For the text-containing cell, return its midpoint in [X, Y] coordinate format. 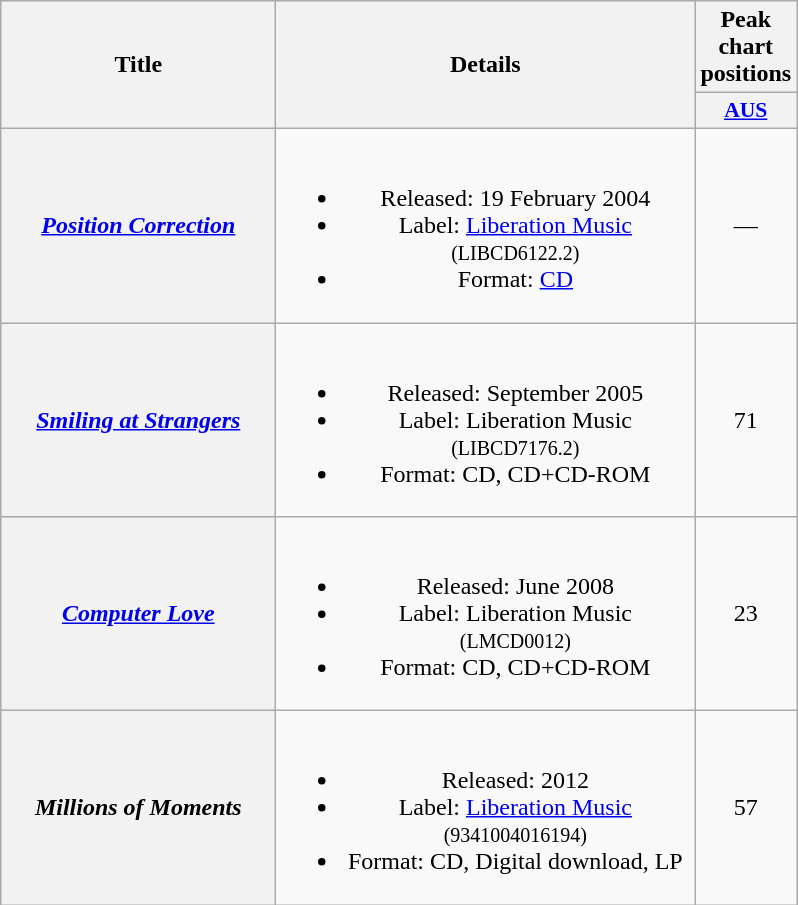
Released: 19 February 2004Label: Liberation Music (LIBCD6122.2)Format: CD [486, 225]
Millions of Moments [138, 808]
Peak chart positions [746, 47]
71 [746, 419]
Released: June 2008Label: Liberation Music (LMCD0012)Format: CD, CD+CD-ROM [486, 614]
Title [138, 65]
Position Correction [138, 225]
Details [486, 65]
Released: 2012Label: Liberation Music (9341004016194)Format: CD, Digital download, LP [486, 808]
AUS [746, 111]
57 [746, 808]
— [746, 225]
23 [746, 614]
Released: September 2005Label: Liberation Music (LIBCD7176.2)Format: CD, CD+CD-ROM [486, 419]
Computer Love [138, 614]
Smiling at Strangers [138, 419]
